Search for the cell housing the specified text and yield its [x, y] center coordinate. 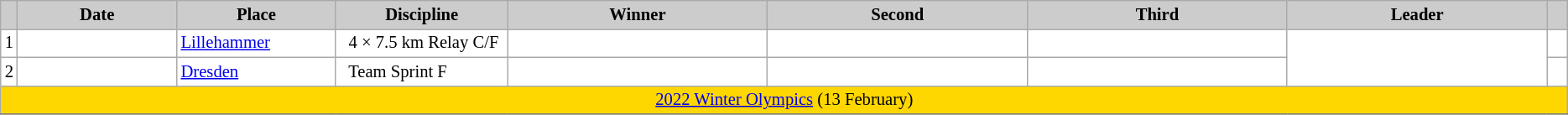
2022 Winter Olympics (13 February) [784, 100]
Lillehammer [257, 43]
Third [1158, 14]
Dresden [257, 71]
Date [97, 14]
2 [9, 71]
Winner [638, 14]
Discipline [421, 14]
Leader [1417, 14]
Place [257, 14]
Second [898, 14]
Team Sprint F [421, 71]
4 × 7.5 km Relay C/F [421, 43]
1 [9, 43]
